Return the [X, Y] coordinate for the center point of the cell that contains the specified text.  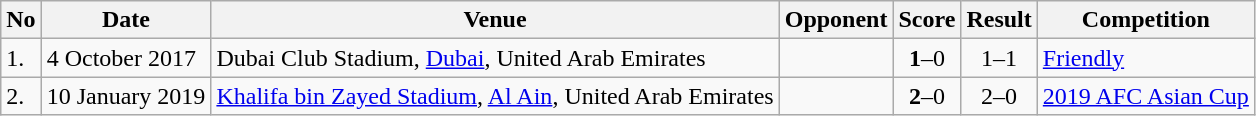
10 January 2019 [126, 96]
Competition [1146, 20]
1. [21, 58]
2019 AFC Asian Cup [1146, 96]
Opponent [836, 20]
1–1 [999, 58]
No [21, 20]
4 October 2017 [126, 58]
Venue [495, 20]
Friendly [1146, 58]
2. [21, 96]
Date [126, 20]
Dubai Club Stadium, Dubai, United Arab Emirates [495, 58]
Khalifa bin Zayed Stadium, Al Ain, United Arab Emirates [495, 96]
Result [999, 20]
1–0 [927, 58]
Score [927, 20]
